Identify which cell holds the provided text, then report its (x, y) central coordinate. 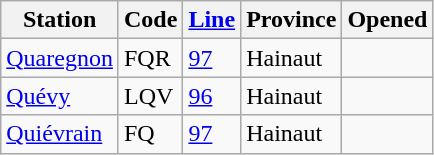
Code (150, 20)
Quévy (60, 96)
Opened (388, 20)
Quiévrain (60, 134)
Line (212, 20)
96 (212, 96)
Station (60, 20)
Quaregnon (60, 58)
Province (292, 20)
LQV (150, 96)
FQ (150, 134)
FQR (150, 58)
